Provide the (x, y) coordinate of the cell's center where the given text is located.  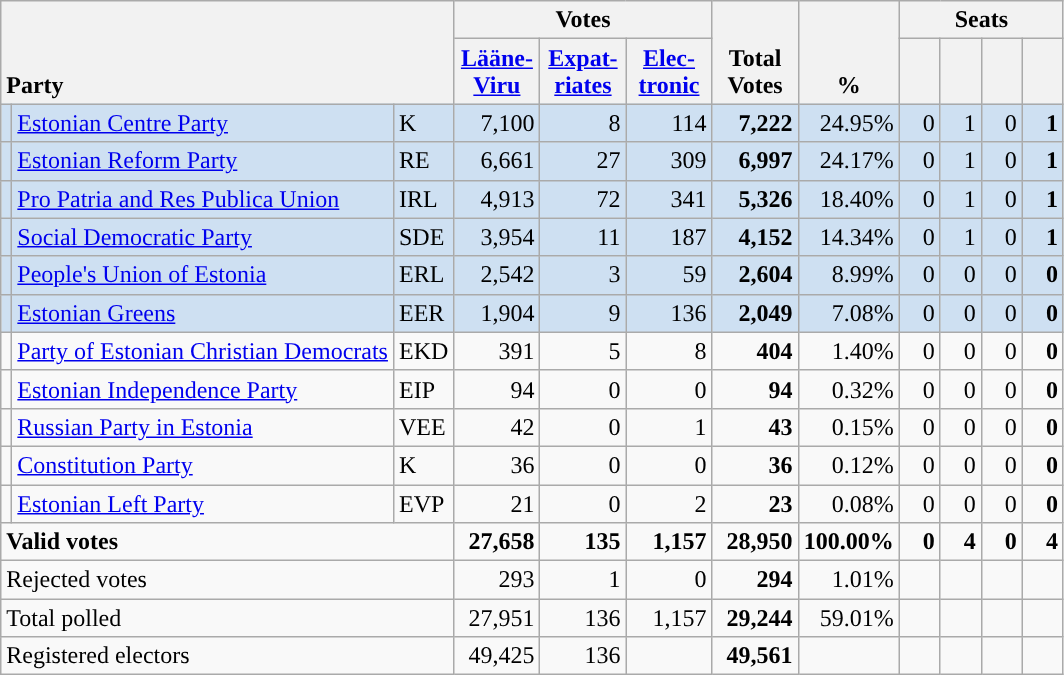
391 (497, 351)
Valid votes (228, 542)
27 (583, 161)
SDE (423, 237)
27,951 (497, 618)
Estonian Reform Party (203, 161)
43 (755, 427)
EVP (423, 503)
59 (669, 275)
8.99% (848, 275)
29,244 (755, 618)
18.40% (848, 199)
7,100 (497, 123)
1.01% (848, 580)
Party (228, 52)
Estonian Centre Party (203, 123)
Registered electors (228, 656)
2 (669, 503)
% (848, 52)
Total Votes (755, 52)
27,658 (497, 542)
3 (583, 275)
ERL (423, 275)
Estonian Left Party (203, 503)
Russian Party in Estonia (203, 427)
24.95% (848, 123)
14.34% (848, 237)
Social Democratic Party (203, 237)
3,954 (497, 237)
6,661 (497, 161)
9 (583, 313)
0.08% (848, 503)
28,950 (755, 542)
Expat- riates (583, 72)
1.40% (848, 351)
RE (423, 161)
Elec- tronic (669, 72)
Pro Patria and Res Publica Union (203, 199)
49,425 (497, 656)
Votes (583, 20)
2,049 (755, 313)
5,326 (755, 199)
People's Union of Estonia (203, 275)
2,604 (755, 275)
EKD (423, 351)
0.32% (848, 389)
0.15% (848, 427)
23 (755, 503)
Constitution Party (203, 465)
1,904 (497, 313)
59.01% (848, 618)
4,152 (755, 237)
309 (669, 161)
7,222 (755, 123)
2,542 (497, 275)
5 (583, 351)
21 (497, 503)
EER (423, 313)
72 (583, 199)
404 (755, 351)
42 (497, 427)
4,913 (497, 199)
135 (583, 542)
Estonian Independence Party (203, 389)
6,997 (755, 161)
293 (497, 580)
Lääne- Viru (497, 72)
Seats (981, 20)
100.00% (848, 542)
Estonian Greens (203, 313)
IRL (423, 199)
24.17% (848, 161)
Total polled (228, 618)
VEE (423, 427)
Party of Estonian Christian Democrats (203, 351)
EIP (423, 389)
341 (669, 199)
187 (669, 237)
49,561 (755, 656)
11 (583, 237)
114 (669, 123)
Rejected votes (228, 580)
0.12% (848, 465)
294 (755, 580)
7.08% (848, 313)
